Return (x, y) of the center of cell containing provided text 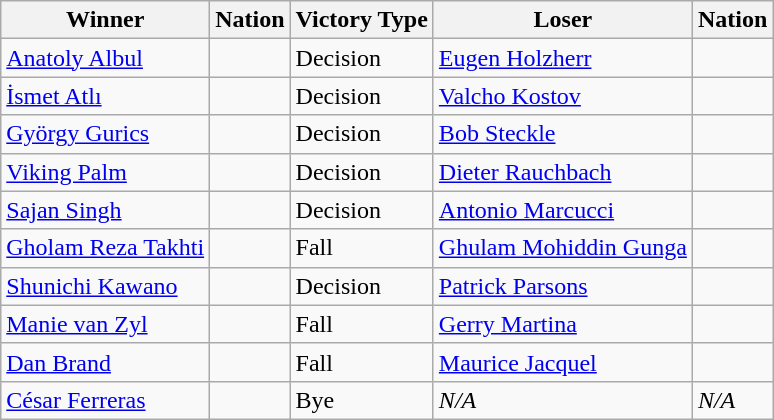
Sajan Singh (106, 210)
Gholam Reza Takhti (106, 248)
Gerry Martina (562, 324)
Shunichi Kawano (106, 286)
Victory Type (362, 20)
Loser (562, 20)
Eugen Holzherr (562, 58)
Dan Brand (106, 362)
Valcho Kostov (562, 96)
Ghulam Mohiddin Gunga (562, 248)
Bob Steckle (562, 134)
Maurice Jacquel (562, 362)
Patrick Parsons (562, 286)
César Ferreras (106, 400)
Winner (106, 20)
Anatoly Albul (106, 58)
Dieter Rauchbach (562, 172)
Bye (362, 400)
İsmet Atlı (106, 96)
Manie van Zyl (106, 324)
György Gurics (106, 134)
Viking Palm (106, 172)
Antonio Marcucci (562, 210)
